Return the (x, y) coordinate for the center point of the cell that contains the specified text.  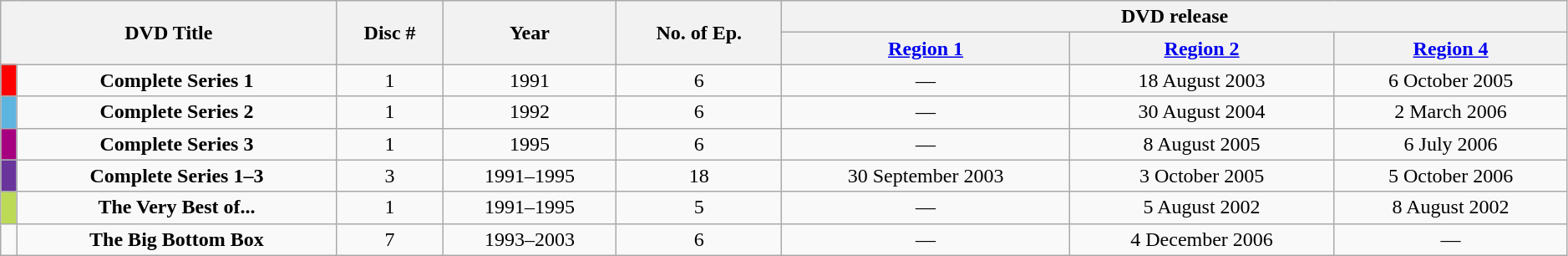
6 October 2005 (1450, 80)
Complete Series 1–3 (177, 176)
Complete Series 3 (177, 144)
The Very Best of... (177, 207)
5 October 2006 (1450, 176)
1995 (530, 144)
8 August 2005 (1201, 144)
3 (389, 176)
18 (699, 176)
1991 (530, 80)
DVD release (1175, 17)
1993–2003 (530, 239)
Region 1 (926, 49)
Region 2 (1201, 49)
30 August 2004 (1201, 112)
4 December 2006 (1201, 239)
Disc # (389, 33)
8 August 2002 (1450, 207)
5 August 2002 (1201, 207)
The Big Bottom Box (177, 239)
6 July 2006 (1450, 144)
No. of Ep. (699, 33)
18 August 2003 (1201, 80)
3 October 2005 (1201, 176)
1992 (530, 112)
30 September 2003 (926, 176)
DVD Title (169, 33)
Complete Series 2 (177, 112)
2 March 2006 (1450, 112)
Year (530, 33)
7 (389, 239)
Region 4 (1450, 49)
5 (699, 207)
Complete Series 1 (177, 80)
